Scan for the cell matching the given text and deliver its [x, y] coordinate at center. 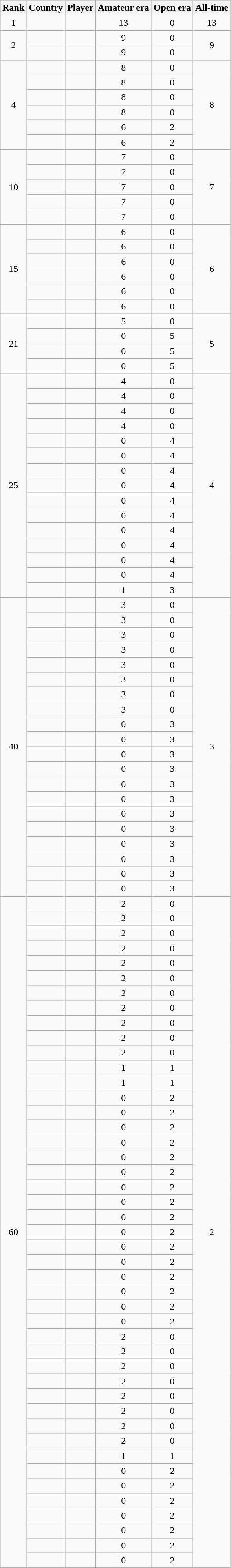
10 [13, 187]
60 [13, 1231]
Country [46, 8]
40 [13, 747]
All-time [212, 8]
Rank [13, 8]
21 [13, 344]
15 [13, 269]
Player [81, 8]
25 [13, 486]
Amateur era [123, 8]
Open era [172, 8]
